Find where the given text appears and provide that cell's center as (x, y) coordinate. 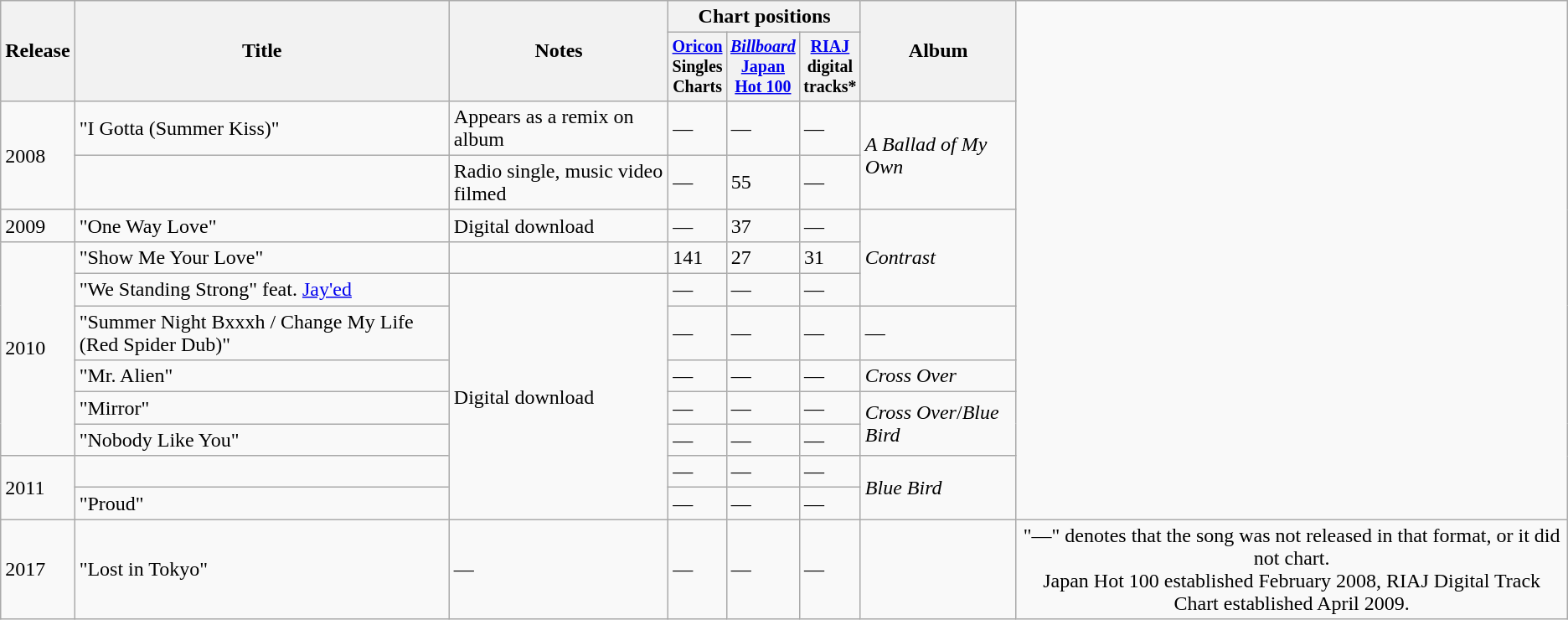
"Mirror" (261, 408)
Radio single, music video filmed (559, 183)
Cross Over (938, 376)
Blue Bird (938, 488)
2008 (38, 155)
2011 (38, 488)
Release (38, 51)
31 (831, 257)
Title (261, 51)
"I Gotta (Summer Kiss)" (261, 127)
55 (762, 183)
2009 (38, 225)
Chart positions (764, 17)
RIAJ digital tracks* (831, 67)
A Ballad of My Own (938, 155)
Album (938, 51)
2010 (38, 349)
"We Standing Strong" feat. Jay'ed (261, 290)
Oricon Singles Charts (697, 67)
"Summer Night Bxxxh / Change My Life (Red Spider Dub)" (261, 333)
Contrast (938, 257)
"One Way Love" (261, 225)
Cross Over/Blue Bird (938, 424)
"Proud" (261, 504)
"Show Me Your Love" (261, 257)
37 (762, 225)
Appears as a remix on album (559, 127)
"Mr. Alien" (261, 376)
27 (762, 257)
Notes (559, 51)
141 (697, 257)
"Lost in Tokyo" (261, 570)
"Nobody Like You" (261, 440)
Billboard Japan Hot 100 (762, 67)
2017 (38, 570)
